Return the (x, y) coordinate for the center point of the cell that contains the specified text.  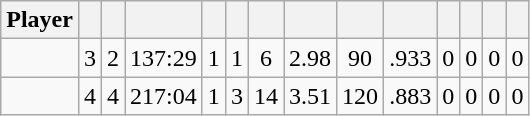
137:29 (164, 58)
90 (360, 58)
120 (360, 96)
14 (266, 96)
Player (40, 20)
2.98 (310, 58)
3.51 (310, 96)
.883 (410, 96)
6 (266, 58)
217:04 (164, 96)
2 (114, 58)
.933 (410, 58)
